For the text-containing cell, return its midpoint in [X, Y] coordinate format. 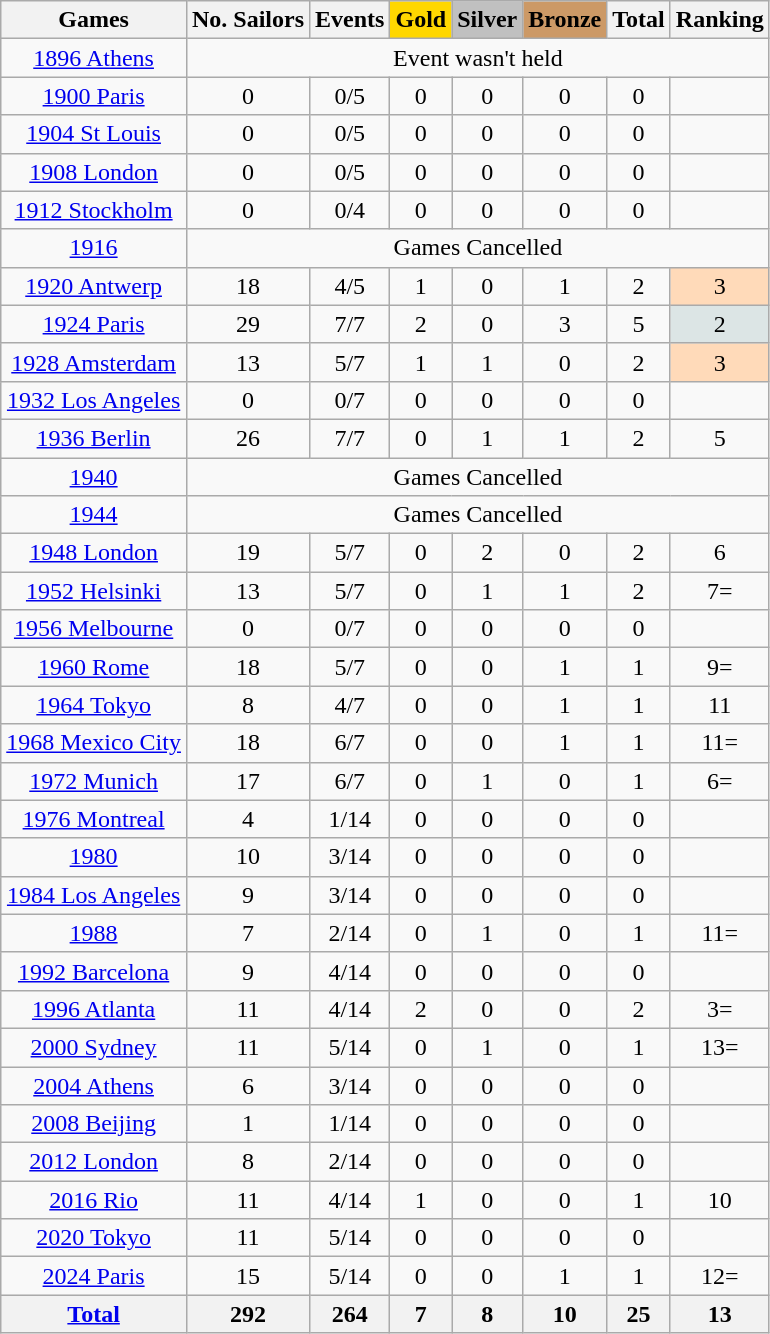
2020 Tokyo [94, 1238]
26 [248, 438]
6= [720, 781]
264 [350, 1314]
1964 Tokyo [94, 705]
2024 Paris [94, 1276]
25 [639, 1314]
2008 Beijing [94, 1124]
19 [248, 553]
1896 Athens [94, 58]
1920 Antwerp [94, 286]
1968 Mexico City [94, 743]
0/4 [350, 210]
4/5 [350, 286]
1948 London [94, 553]
1904 St Louis [94, 134]
1932 Los Angeles [94, 400]
2004 Athens [94, 1085]
1996 Atlanta [94, 1009]
1988 [94, 933]
1980 [94, 857]
9= [720, 667]
13= [720, 1047]
12= [720, 1276]
4/7 [350, 705]
29 [248, 324]
1992 Barcelona [94, 971]
1928 Amsterdam [94, 362]
Events [350, 20]
1976 Montreal [94, 819]
3= [720, 1009]
1912 Stockholm [94, 210]
15 [248, 1276]
No. Sailors [248, 20]
1936 Berlin [94, 438]
Games [94, 20]
Ranking [720, 20]
1972 Munich [94, 781]
4 [248, 819]
1900 Paris [94, 96]
2012 London [94, 1162]
Bronze [565, 20]
1944 [94, 515]
2000 Sydney [94, 1047]
17 [248, 781]
1940 [94, 477]
Silver [488, 20]
1984 Los Angeles [94, 895]
1908 London [94, 172]
1960 Rome [94, 667]
Event wasn't held [478, 58]
1956 Melbourne [94, 629]
292 [248, 1314]
Gold [421, 20]
1952 Helsinki [94, 591]
2016 Rio [94, 1200]
7= [720, 591]
1916 [94, 248]
1924 Paris [94, 324]
